Capture the cell that displays the provided text and extract its [x, y] central coordinate. 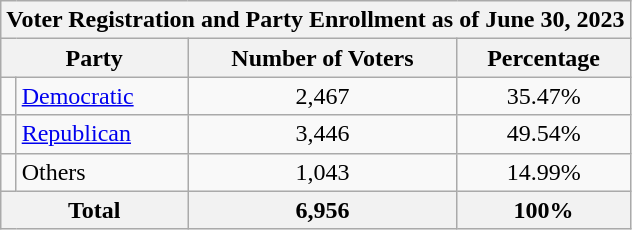
14.99% [544, 172]
6,956 [323, 210]
Party [94, 58]
1,043 [323, 172]
2,467 [323, 96]
3,446 [323, 134]
Republican [102, 134]
35.47% [544, 96]
Voter Registration and Party Enrollment as of June 30, 2023 [316, 20]
Others [102, 172]
Percentage [544, 58]
Total [94, 210]
Democratic [102, 96]
49.54% [544, 134]
100% [544, 210]
Number of Voters [323, 58]
